From the cell containing the given text, extract its center point as (x, y) coordinate. 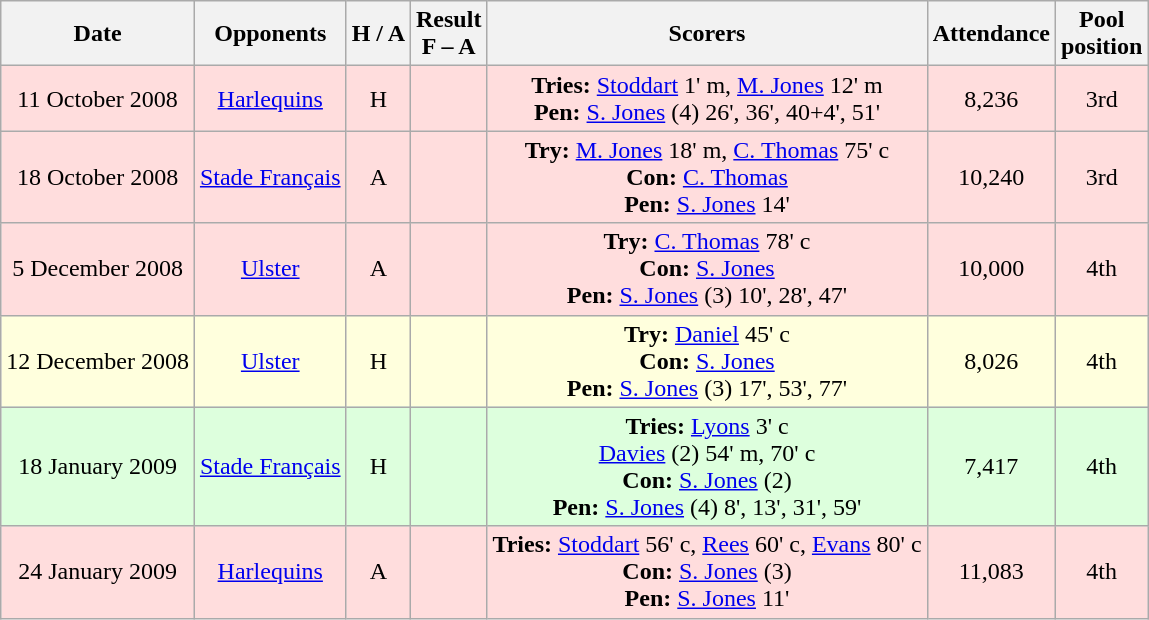
Opponents (270, 34)
8,026 (991, 361)
7,417 (991, 466)
11,083 (991, 572)
Tries: Lyons 3' cDavies (2) 54' m, 70' cCon: S. Jones (2)Pen: S. Jones (4) 8', 13', 31', 59' (707, 466)
Scorers (707, 34)
18 October 2008 (98, 177)
12 December 2008 (98, 361)
Tries: Stoddart 56' c, Rees 60' c, Evans 80' cCon: S. Jones (3)Pen: S. Jones 11' (707, 572)
Attendance (991, 34)
Tries: Stoddart 1' m, M. Jones 12' mPen: S. Jones (4) 26', 36', 40+4', 51' (707, 98)
18 January 2009 (98, 466)
8,236 (991, 98)
5 December 2008 (98, 269)
10,240 (991, 177)
Poolposition (1101, 34)
10,000 (991, 269)
Try: M. Jones 18' m, C. Thomas 75' cCon: C. ThomasPen: S. Jones 14' (707, 177)
Date (98, 34)
24 January 2009 (98, 572)
ResultF – A (449, 34)
Try: C. Thomas 78' cCon: S. JonesPen: S. Jones (3) 10', 28', 47' (707, 269)
H / A (378, 34)
11 October 2008 (98, 98)
Try: Daniel 45' cCon: S. JonesPen: S. Jones (3) 17', 53', 77' (707, 361)
